Capture the cell that displays the provided text and extract its (x, y) central coordinate. 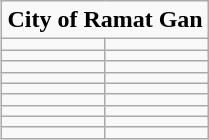
City of Ramat Gan (105, 20)
